Pinpoint the cell where the given text exists, returning its [x, y] midpoint coordinate. 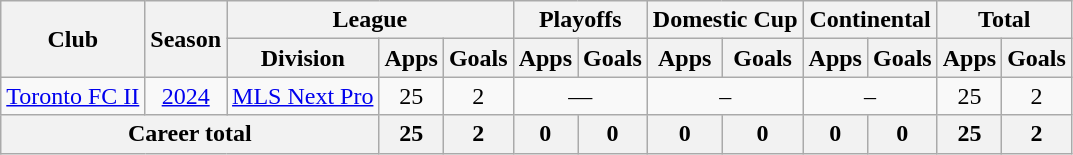
MLS Next Pro [303, 96]
2024 [186, 96]
Toronto FC II [73, 96]
Continental [870, 20]
Domestic Cup [725, 20]
Playoffs [580, 20]
Career total [190, 134]
— [580, 96]
Division [303, 58]
Season [186, 39]
Club [73, 39]
League [370, 20]
Total [1004, 20]
